Capture the cell that displays the provided text and extract its [X, Y] central coordinate. 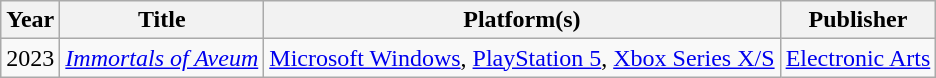
Electronic Arts [858, 58]
Title [162, 20]
Platform(s) [522, 20]
Immortals of Aveum [162, 58]
Microsoft Windows, PlayStation 5, Xbox Series X/S [522, 58]
Year [30, 20]
2023 [30, 58]
Publisher [858, 20]
